Capture the cell that displays the provided text and extract its [x, y] central coordinate. 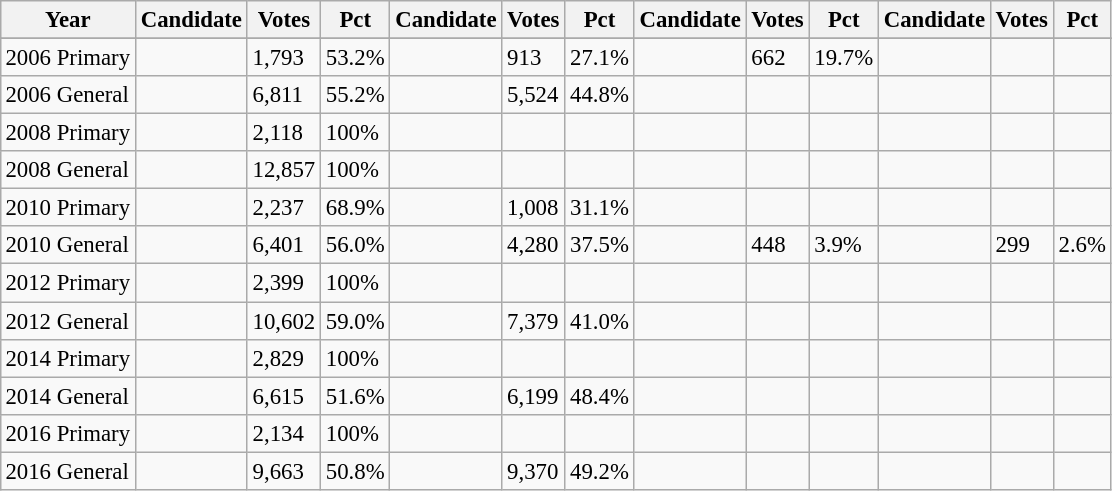
2012 Primary [68, 283]
31.1% [600, 208]
2,118 [284, 133]
6,615 [284, 396]
2.6% [1082, 245]
50.8% [356, 471]
448 [778, 245]
5,524 [534, 95]
2006 Primary [68, 57]
56.0% [356, 245]
37.5% [600, 245]
2016 General [68, 471]
2008 General [68, 170]
2006 General [68, 95]
68.9% [356, 208]
2014 General [68, 396]
7,379 [534, 321]
41.0% [600, 321]
19.7% [844, 57]
12,857 [284, 170]
2008 Primary [68, 133]
9,663 [284, 471]
9,370 [534, 471]
2014 Primary [68, 358]
10,602 [284, 321]
3.9% [844, 245]
1,008 [534, 208]
48.4% [600, 396]
2010 Primary [68, 208]
2016 Primary [68, 433]
913 [534, 57]
662 [778, 57]
49.2% [600, 471]
Year [68, 20]
4,280 [534, 245]
2012 General [68, 321]
55.2% [356, 95]
6,199 [534, 396]
299 [1022, 245]
51.6% [356, 396]
44.8% [600, 95]
6,401 [284, 245]
6,811 [284, 95]
1,793 [284, 57]
2010 General [68, 245]
53.2% [356, 57]
59.0% [356, 321]
2,829 [284, 358]
2,399 [284, 283]
2,134 [284, 433]
2,237 [284, 208]
27.1% [600, 57]
